Return the (x, y) coordinate for the center point of the cell that contains the specified text.  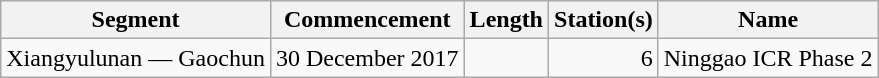
Length (506, 20)
Station(s) (604, 20)
Segment (136, 20)
30 December 2017 (367, 58)
6 (604, 58)
Xiangyulunan — Gaochun (136, 58)
Commencement (367, 20)
Name (768, 20)
Ninggao ICR Phase 2 (768, 58)
